Pinpoint the cell where the given text exists, returning its [x, y] midpoint coordinate. 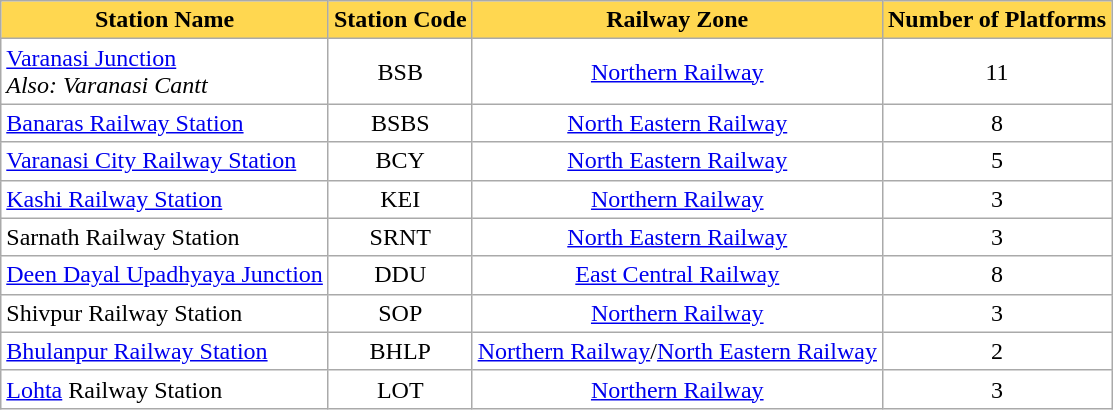
Lohta Railway Station [165, 389]
Deen Dayal Upadhyaya Junction [165, 275]
Number of Platforms [996, 20]
Bhulanpur Railway Station [165, 351]
KEI [400, 199]
Northern Railway/North Eastern Railway [677, 351]
Kashi Railway Station [165, 199]
SOP [400, 313]
Varanasi JunctionAlso: Varanasi Cantt [165, 72]
11 [996, 72]
BSB [400, 72]
2 [996, 351]
SRNT [400, 237]
Banaras Railway Station [165, 123]
Station Name [165, 20]
5 [996, 161]
Railway Zone [677, 20]
BCY [400, 161]
Varanasi City Railway Station [165, 161]
Sarnath Railway Station [165, 237]
East Central Railway [677, 275]
BSBS [400, 123]
Station Code [400, 20]
Shivpur Railway Station [165, 313]
DDU [400, 275]
LOT [400, 389]
BHLP [400, 351]
